Detect which cell encompasses the target text, then output its [X, Y] center coordinate. 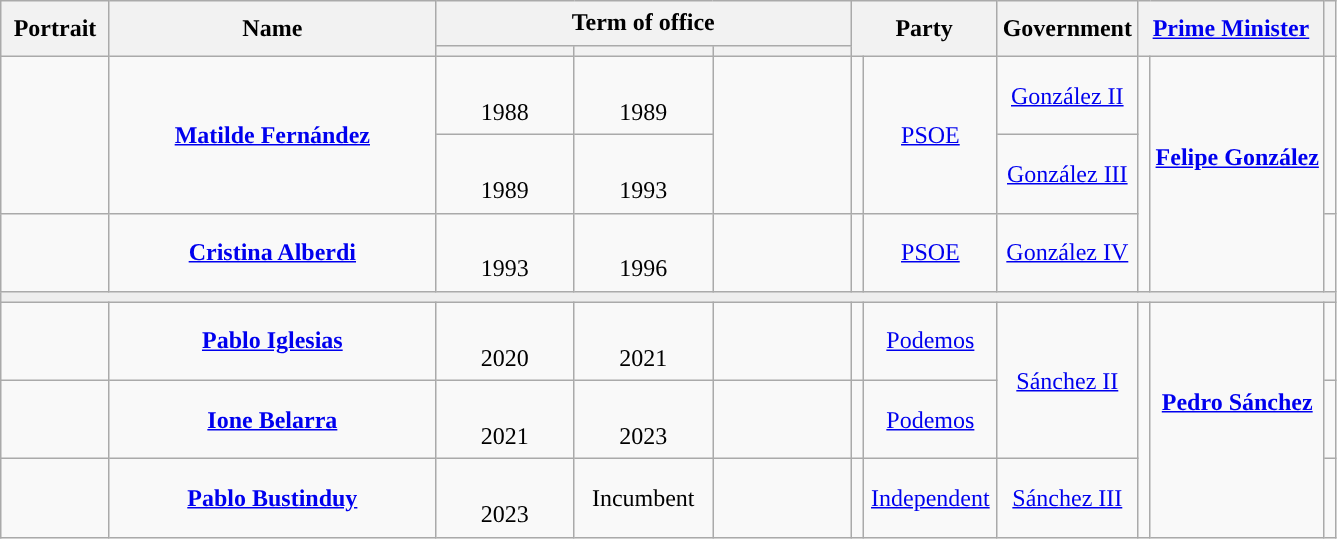
González III [1067, 174]
1988 [504, 95]
Ione Belarra [272, 420]
Felipe González [1237, 174]
Cristina Alberdi [272, 252]
Sánchez III [1067, 498]
Term of office [643, 24]
González IV [1067, 252]
Portrait [56, 29]
Prime Minister [1230, 29]
Independent [931, 498]
Party [924, 29]
González II [1067, 95]
Sánchez II [1067, 380]
Government [1067, 29]
Name [272, 29]
Pedro Sánchez [1237, 420]
Incumbent [644, 498]
Pablo Bustinduy [272, 498]
Pablo Iglesias [272, 341]
1996 [644, 252]
Matilde Fernández [272, 134]
2020 [504, 341]
